Detect which cell encompasses the target text, then output its (x, y) center coordinate. 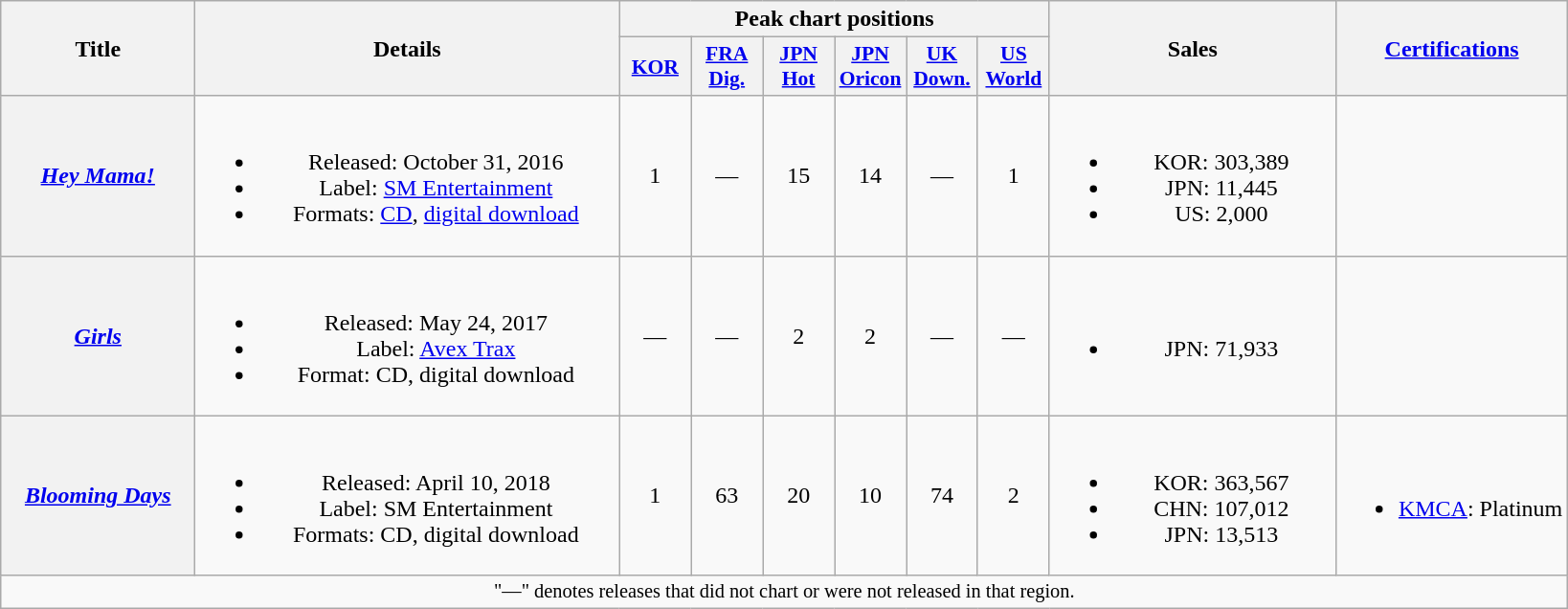
FRA Dig. (728, 67)
JPNHot (798, 67)
Sales (1193, 48)
KOR (655, 67)
US World (1013, 67)
JPN: 71,933 (1193, 335)
Girls (98, 335)
Blooming Days (98, 496)
15 (798, 176)
20 (798, 496)
Released: May 24, 2017 Label: Avex TraxFormat: CD, digital download (408, 335)
10 (871, 496)
UKDown. (942, 67)
Certifications (1451, 48)
Title (98, 48)
KOR: 303,389JPN: 11,445US: 2,000 (1193, 176)
KOR: 363,567CHN: 107,012JPN: 13,513 (1193, 496)
JPNOricon (871, 67)
Details (408, 48)
"—" denotes releases that did not chart or were not released in that region. (785, 592)
Hey Mama! (98, 176)
KMCA: Platinum (1451, 496)
74 (942, 496)
Peak chart positions (835, 19)
Released: April 10, 2018 Label: SM EntertainmentFormats: CD, digital download (408, 496)
14 (871, 176)
63 (728, 496)
Released: October 31, 2016 Label: SM EntertainmentFormats: CD, digital download (408, 176)
